Capture the cell that displays the provided text and extract its (X, Y) central coordinate. 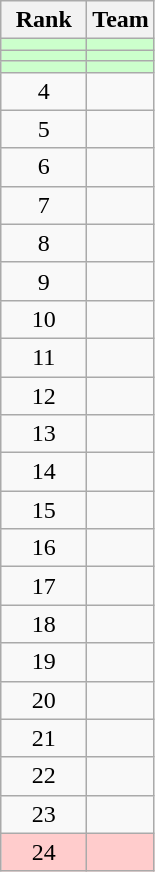
23 (44, 814)
19 (44, 662)
9 (44, 281)
6 (44, 167)
12 (44, 395)
10 (44, 319)
13 (44, 434)
5 (44, 129)
21 (44, 738)
11 (44, 357)
8 (44, 243)
18 (44, 624)
Rank (44, 20)
17 (44, 586)
7 (44, 205)
22 (44, 776)
24 (44, 852)
15 (44, 510)
14 (44, 472)
16 (44, 548)
4 (44, 91)
20 (44, 700)
Team (121, 20)
